Search for the cell housing the specified text and yield its [X, Y] center coordinate. 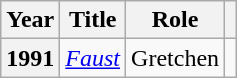
Faust [93, 58]
1991 [30, 58]
Year [30, 20]
Gretchen [176, 58]
Role [176, 20]
Title [93, 20]
